Provide the (X, Y) coordinate of the cell's center where the given text is located.  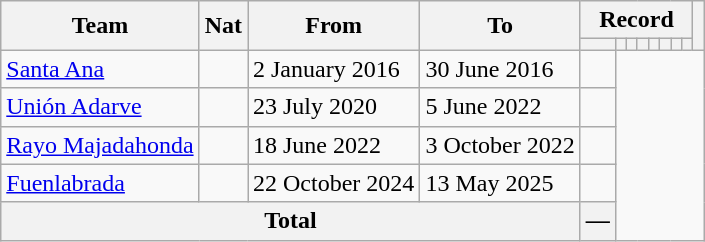
23 July 2020 (334, 107)
Total (290, 221)
Nat (223, 26)
Santa Ana (100, 69)
— (598, 221)
3 October 2022 (500, 145)
Record (636, 20)
13 May 2025 (500, 183)
From (334, 26)
22 October 2024 (334, 183)
5 June 2022 (500, 107)
Unión Adarve (100, 107)
30 June 2016 (500, 69)
To (500, 26)
Team (100, 26)
18 June 2022 (334, 145)
Fuenlabrada (100, 183)
2 January 2016 (334, 69)
Rayo Majadahonda (100, 145)
